Identify which cell holds the provided text, then report its (x, y) central coordinate. 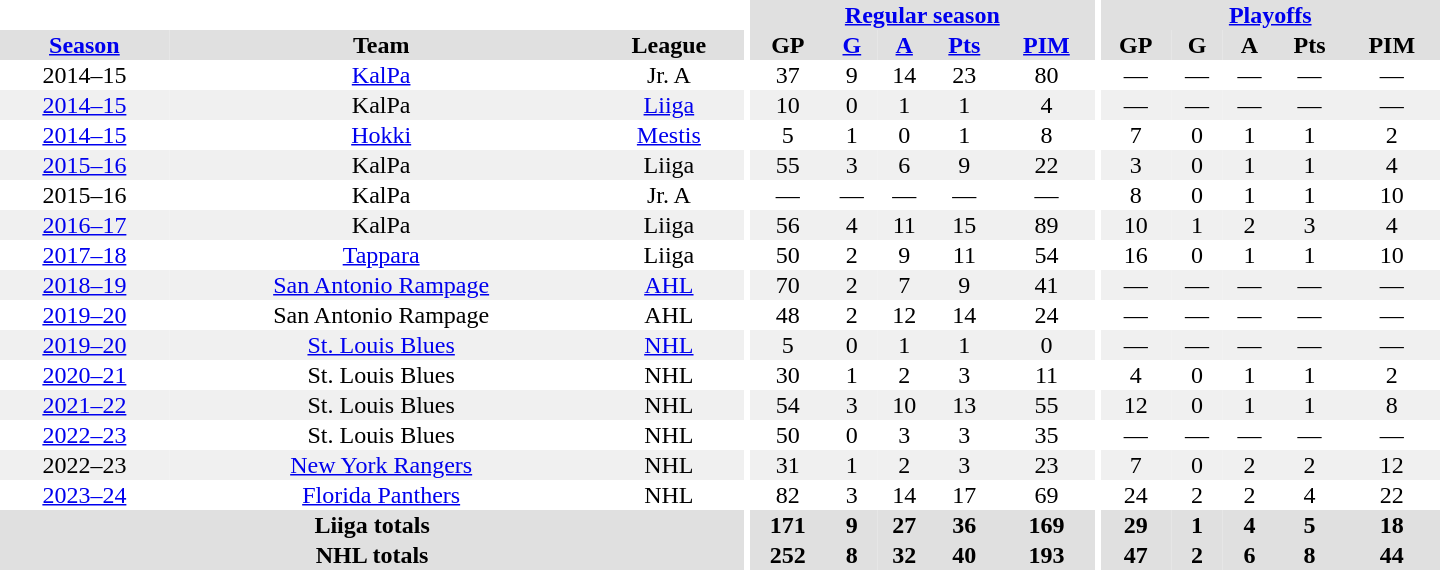
Playoffs (1270, 15)
36 (964, 525)
Tappara (382, 255)
169 (1046, 525)
35 (1046, 435)
27 (904, 525)
44 (1392, 555)
Regular season (922, 15)
80 (1046, 75)
Liiga totals (372, 525)
32 (904, 555)
18 (1392, 525)
2021–22 (84, 405)
193 (1046, 555)
31 (788, 465)
82 (788, 495)
2018–19 (84, 285)
89 (1046, 225)
NHL totals (372, 555)
37 (788, 75)
Mestis (670, 135)
48 (788, 315)
47 (1135, 555)
17 (964, 495)
171 (788, 525)
Season (84, 45)
2023–24 (84, 495)
252 (788, 555)
2020–21 (84, 375)
13 (964, 405)
41 (1046, 285)
15 (964, 225)
29 (1135, 525)
56 (788, 225)
Hokki (382, 135)
League (670, 45)
2016–17 (84, 225)
2017–18 (84, 255)
69 (1046, 495)
30 (788, 375)
16 (1135, 255)
70 (788, 285)
Florida Panthers (382, 495)
New York Rangers (382, 465)
Team (382, 45)
40 (964, 555)
